For the text-containing cell, return its midpoint in [X, Y] coordinate format. 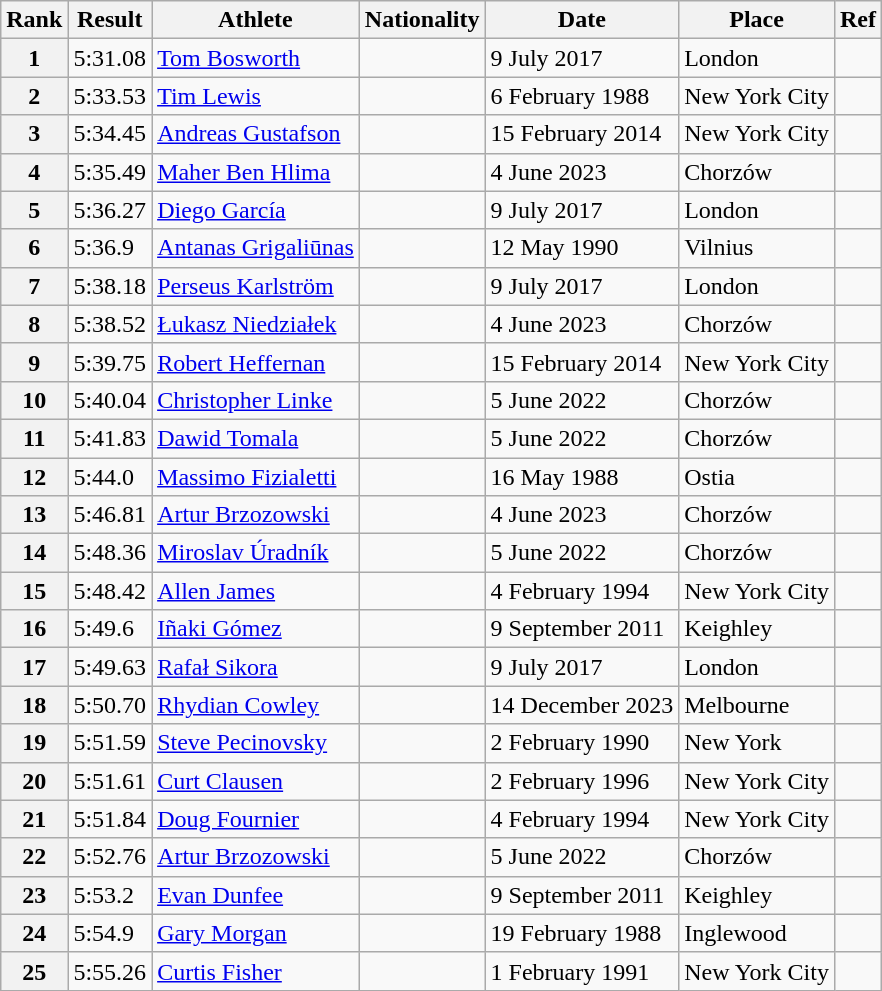
Nationality [422, 20]
Andreas Gustafson [256, 134]
17 [34, 667]
Miroslav Úradník [256, 553]
12 [34, 477]
Evan Dunfee [256, 895]
16 May 1988 [582, 477]
Antanas Grigaliūnas [256, 248]
Curt Clausen [256, 781]
Vilnius [757, 248]
Rank [34, 20]
22 [34, 857]
Rhydian Cowley [256, 705]
2 [34, 96]
Melbourne [757, 705]
5:34.45 [110, 134]
5:49.6 [110, 629]
6 [34, 248]
Gary Morgan [256, 933]
5:31.08 [110, 58]
5:46.81 [110, 515]
2 February 1996 [582, 781]
Rafał Sikora [256, 667]
5:36.9 [110, 248]
Dawid Tomala [256, 438]
5:54.9 [110, 933]
12 May 1990 [582, 248]
Robert Heffernan [256, 362]
5:50.70 [110, 705]
5:48.36 [110, 553]
Place [757, 20]
3 [34, 134]
23 [34, 895]
5:48.42 [110, 591]
Date [582, 20]
5:49.63 [110, 667]
Ref [858, 20]
5:35.49 [110, 172]
5:44.0 [110, 477]
1 February 1991 [582, 971]
15 [34, 591]
9 [34, 362]
Allen James [256, 591]
Perseus Karlström [256, 286]
Inglewood [757, 933]
5:51.84 [110, 819]
5:55.26 [110, 971]
13 [34, 515]
Curtis Fisher [256, 971]
Athlete [256, 20]
Massimo Fizialetti [256, 477]
25 [34, 971]
5:41.83 [110, 438]
5 [34, 210]
19 [34, 743]
11 [34, 438]
20 [34, 781]
21 [34, 819]
5:40.04 [110, 400]
5:53.2 [110, 895]
18 [34, 705]
5:51.59 [110, 743]
24 [34, 933]
Result [110, 20]
7 [34, 286]
5:33.53 [110, 96]
6 February 1988 [582, 96]
14 [34, 553]
5:38.18 [110, 286]
Iñaki Gómez [256, 629]
14 December 2023 [582, 705]
Doug Fournier [256, 819]
Maher Ben Hlima [256, 172]
2 February 1990 [582, 743]
Christopher Linke [256, 400]
5:36.27 [110, 210]
Steve Pecinovsky [256, 743]
5:52.76 [110, 857]
19 February 1988 [582, 933]
5:51.61 [110, 781]
Ostia [757, 477]
Diego García [256, 210]
16 [34, 629]
Tom Bosworth [256, 58]
5:39.75 [110, 362]
1 [34, 58]
8 [34, 324]
New York [757, 743]
Tim Lewis [256, 96]
4 [34, 172]
5:38.52 [110, 324]
10 [34, 400]
Łukasz Niedziałek [256, 324]
